Determine the [X, Y] coordinate at the center of the cell enclosing the given text.  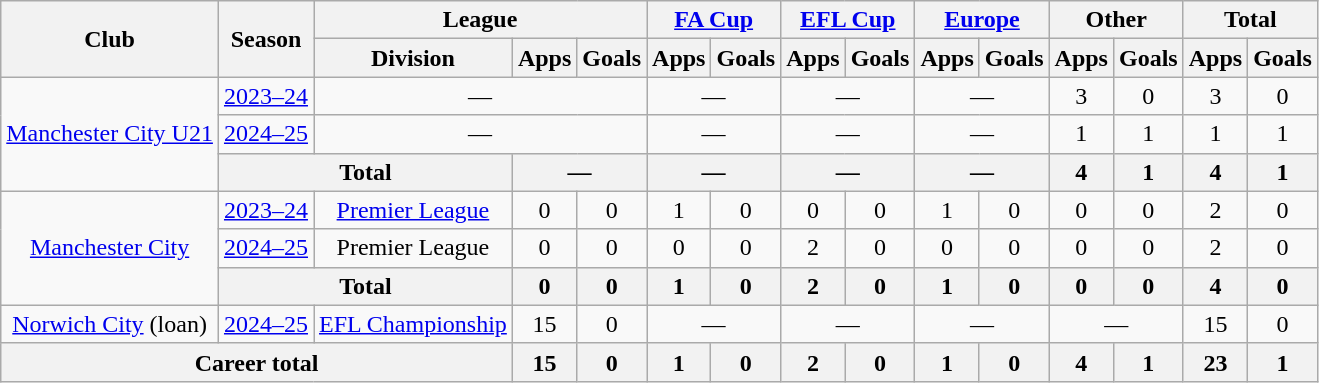
Manchester City U21 [110, 134]
Club [110, 39]
Manchester City [110, 248]
EFL Championship [414, 324]
EFL Cup [848, 20]
Other [1116, 20]
League [480, 20]
23 [1215, 362]
Career total [257, 362]
Europe [982, 20]
Season [266, 39]
Norwich City (loan) [110, 324]
FA Cup [714, 20]
Division [414, 58]
